Detect which cell encompasses the target text, then output its (X, Y) center coordinate. 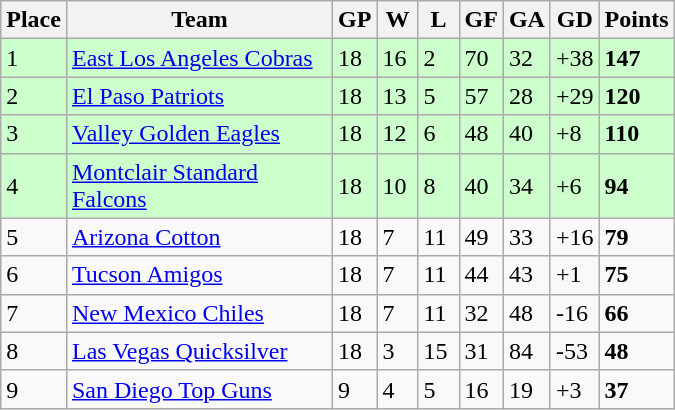
New Mexico Chiles (199, 313)
Montclair Standard Falcons (199, 186)
43 (526, 275)
+1 (574, 275)
34 (526, 186)
El Paso Patriots (199, 96)
13 (398, 96)
84 (526, 351)
10 (398, 186)
28 (526, 96)
44 (481, 275)
L (438, 20)
79 (636, 237)
GA (526, 20)
31 (481, 351)
37 (636, 389)
70 (481, 58)
12 (398, 134)
GD (574, 20)
147 (636, 58)
Points (636, 20)
East Los Angeles Cobras (199, 58)
+6 (574, 186)
15 (438, 351)
-53 (574, 351)
110 (636, 134)
75 (636, 275)
GF (481, 20)
Place (34, 20)
66 (636, 313)
+16 (574, 237)
Las Vegas Quicksilver (199, 351)
120 (636, 96)
San Diego Top Guns (199, 389)
57 (481, 96)
+38 (574, 58)
19 (526, 389)
94 (636, 186)
-16 (574, 313)
Valley Golden Eagles (199, 134)
+3 (574, 389)
33 (526, 237)
W (398, 20)
+8 (574, 134)
GP (355, 20)
+29 (574, 96)
Arizona Cotton (199, 237)
Tucson Amigos (199, 275)
1 (34, 58)
49 (481, 237)
Team (199, 20)
